Return the (X, Y) coordinate for the center point of the cell that contains the specified text.  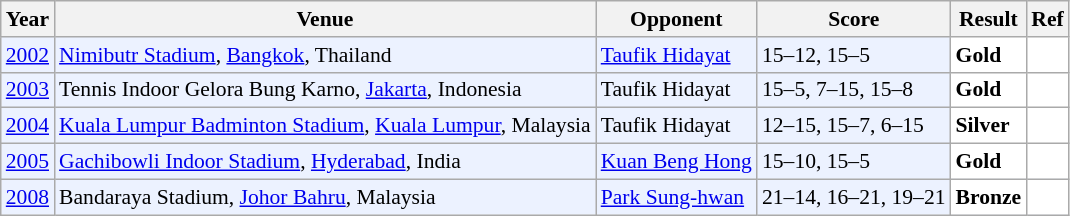
Kuala Lumpur Badminton Stadium, Kuala Lumpur, Malaysia (325, 126)
2002 (28, 55)
2008 (28, 197)
Ref (1047, 19)
2004 (28, 126)
Silver (989, 126)
2003 (28, 90)
2005 (28, 162)
Kuan Beng Hong (676, 162)
15–5, 7–15, 15–8 (854, 90)
Nimibutr Stadium, Bangkok, Thailand (325, 55)
12–15, 15–7, 6–15 (854, 126)
Tennis Indoor Gelora Bung Karno, Jakarta, Indonesia (325, 90)
Opponent (676, 19)
Gachibowli Indoor Stadium, Hyderabad, India (325, 162)
15–12, 15–5 (854, 55)
21–14, 16–21, 19–21 (854, 197)
Bandaraya Stadium, Johor Bahru, Malaysia (325, 197)
Park Sung-hwan (676, 197)
Venue (325, 19)
Score (854, 19)
Bronze (989, 197)
Year (28, 19)
Result (989, 19)
15–10, 15–5 (854, 162)
